Return the [x, y] coordinate for the center point of the cell that contains the specified text.  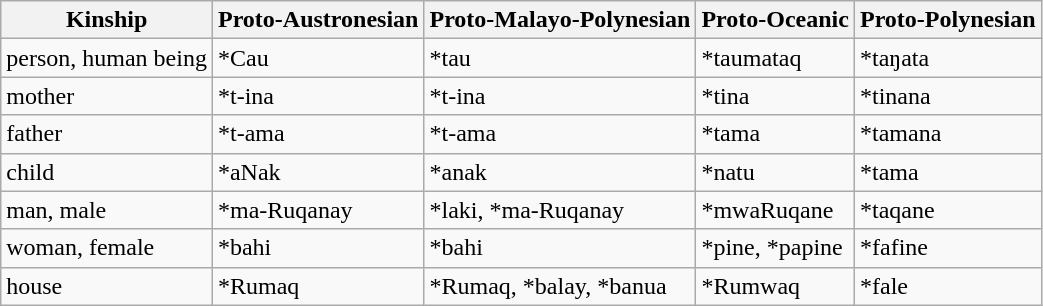
*Rumaq [318, 286]
Kinship [107, 20]
*fale [948, 286]
mother [107, 96]
*Cau [318, 58]
Proto-Malayo-Polynesian [560, 20]
*Rumaq, *balay, *banua [560, 286]
child [107, 172]
*aNak [318, 172]
*tina [776, 96]
*taqane [948, 210]
*tinana [948, 96]
*tau [560, 58]
*Rumwaq [776, 286]
*natu [776, 172]
person, human being [107, 58]
*taŋata [948, 58]
*taumataq [776, 58]
*tamana [948, 134]
*ma-Ruqanay [318, 210]
*pine, *papine [776, 248]
Proto-Austronesian [318, 20]
house [107, 286]
father [107, 134]
Proto-Polynesian [948, 20]
Proto-Oceanic [776, 20]
woman, female [107, 248]
*anak [560, 172]
*laki, *ma-Ruqanay [560, 210]
*mwaRuqane [776, 210]
man, male [107, 210]
*fafine [948, 248]
